Return the (x, y) coordinate for the center point of the cell that contains the specified text.  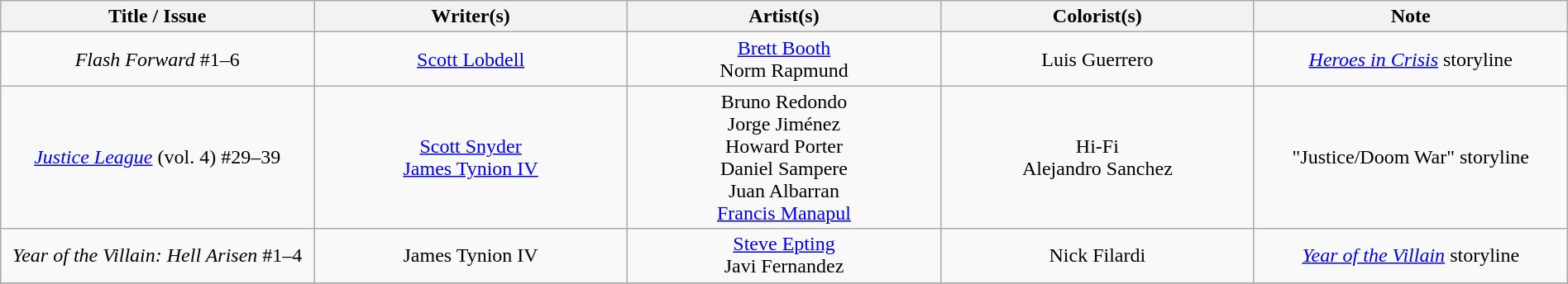
Luis Guerrero (1097, 59)
"Justice/Doom War" storyline (1411, 157)
Bruno RedondoJorge JiménezHoward PorterDaniel SampereJuan AlbarranFrancis Manapul (784, 157)
Steve EptingJavi Fernandez (784, 256)
Scott Lobdell (471, 59)
Brett BoothNorm Rapmund (784, 59)
Artist(s) (784, 17)
Flash Forward #1–6 (157, 59)
Scott SnyderJames Tynion IV (471, 157)
Title / Issue (157, 17)
James Tynion IV (471, 256)
Writer(s) (471, 17)
Nick Filardi (1097, 256)
Heroes in Crisis storyline (1411, 59)
Note (1411, 17)
Justice League (vol. 4) #29–39 (157, 157)
Hi-FiAlejandro Sanchez (1097, 157)
Year of the Villain: Hell Arisen #1–4 (157, 256)
Colorist(s) (1097, 17)
Year of the Villain storyline (1411, 256)
